Capture the cell that displays the provided text and extract its (x, y) central coordinate. 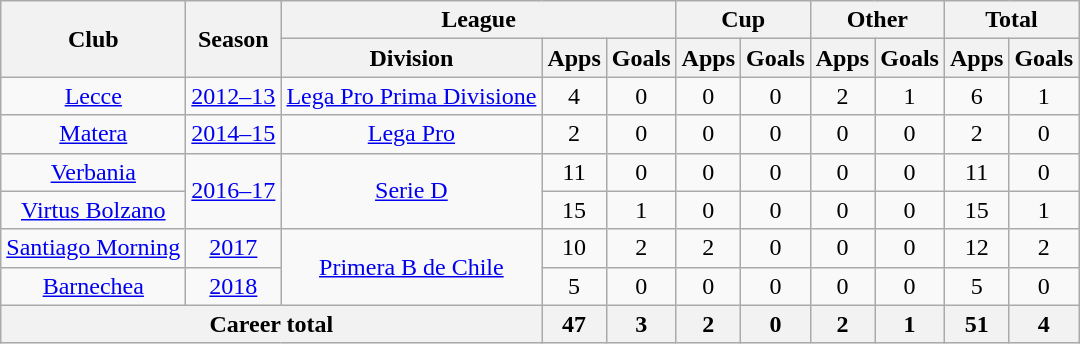
51 (976, 324)
2014–15 (234, 134)
Division (412, 58)
Lega Pro (412, 134)
Santiago Morning (94, 248)
Barnechea (94, 286)
3 (641, 324)
Total (1011, 20)
2018 (234, 286)
Other (877, 20)
Club (94, 39)
10 (574, 248)
Matera (94, 134)
Career total (272, 324)
Virtus Bolzano (94, 210)
Primera B de Chile (412, 267)
Serie D (412, 191)
2016–17 (234, 191)
47 (574, 324)
Lecce (94, 96)
Season (234, 39)
Cup (743, 20)
6 (976, 96)
12 (976, 248)
2017 (234, 248)
League (478, 20)
Verbania (94, 172)
2012–13 (234, 96)
Lega Pro Prima Divisione (412, 96)
